Extract the (X, Y) coordinate from the center of the cell holding the provided text.  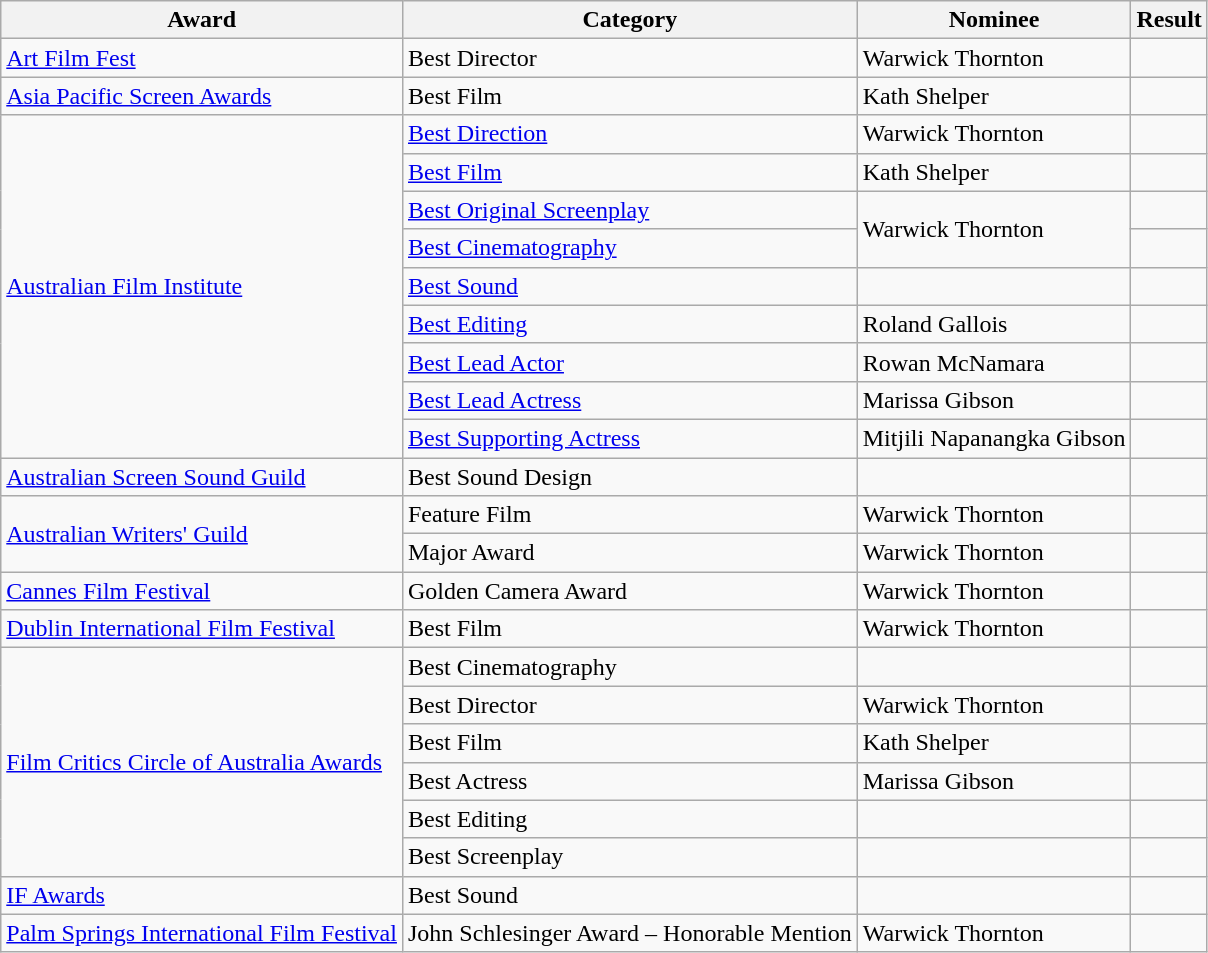
Result (1169, 20)
John Schlesinger Award – Honorable Mention (630, 933)
Palm Springs International Film Festival (202, 933)
Major Award (630, 553)
Mitjili Napanangka Gibson (994, 438)
Roland Gallois (994, 324)
Best Direction (630, 134)
Feature Film (630, 515)
Golden Camera Award (630, 591)
Best Supporting Actress (630, 438)
Category (630, 20)
Dublin International Film Festival (202, 629)
Cannes Film Festival (202, 591)
Award (202, 20)
Best Actress (630, 781)
IF Awards (202, 895)
Best Lead Actress (630, 400)
Asia Pacific Screen Awards (202, 96)
Film Critics Circle of Australia Awards (202, 762)
Australian Film Institute (202, 286)
Nominee (994, 20)
Best Sound Design (630, 477)
Best Lead Actor (630, 362)
Best Screenplay (630, 857)
Rowan McNamara (994, 362)
Best Original Screenplay (630, 210)
Australian Writers' Guild (202, 534)
Art Film Fest (202, 58)
Australian Screen Sound Guild (202, 477)
